For the text-containing cell, return its midpoint in [x, y] coordinate format. 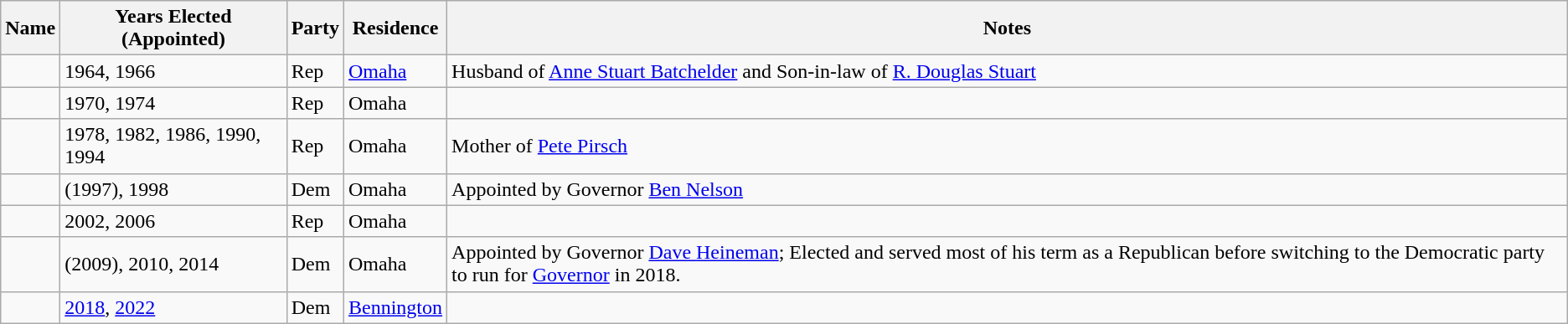
Appointed by Governor Ben Nelson [1008, 189]
Residence [395, 28]
Years Elected (Appointed) [173, 28]
Name [30, 28]
1964, 1966 [173, 71]
Bennington [395, 307]
Party [315, 28]
Husband of Anne Stuart Batchelder and Son-in-law of R. Douglas Stuart [1008, 71]
Mother of Pete Pirsch [1008, 146]
2018, 2022 [173, 307]
(1997), 1998 [173, 189]
2002, 2006 [173, 221]
Notes [1008, 28]
1970, 1974 [173, 103]
1978, 1982, 1986, 1990, 1994 [173, 146]
(2009), 2010, 2014 [173, 265]
